Return the (X, Y) coordinate for the center point of the cell that contains the specified text.  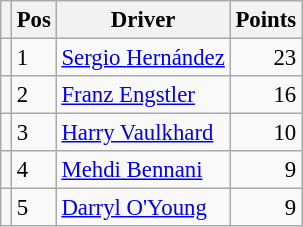
3 (34, 133)
Darryl O'Young (143, 208)
Sergio Hernández (143, 58)
5 (34, 208)
Harry Vaulkhard (143, 133)
10 (266, 133)
Driver (143, 20)
Mehdi Bennani (143, 170)
23 (266, 58)
4 (34, 170)
Points (266, 20)
1 (34, 58)
Franz Engstler (143, 95)
2 (34, 95)
16 (266, 95)
Pos (34, 20)
